Provide the (x, y) coordinate of the cell's center where the given text is located.  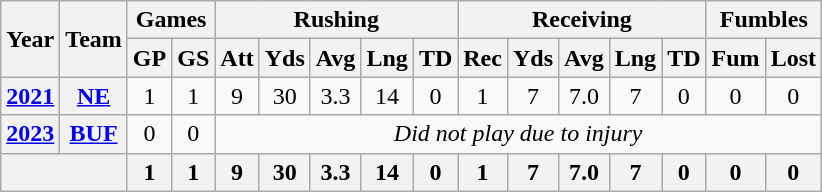
BUF (94, 134)
Team (94, 39)
Rec (483, 58)
Did not play due to injury (518, 134)
Fumbles (764, 20)
Year (30, 39)
GP (149, 58)
2023 (30, 134)
Receiving (582, 20)
Fum (736, 58)
2021 (30, 96)
Lost (793, 58)
GS (194, 58)
NE (94, 96)
Games (170, 20)
Att (237, 58)
Rushing (336, 20)
